Pinpoint the cell where the given text exists, returning its (x, y) midpoint coordinate. 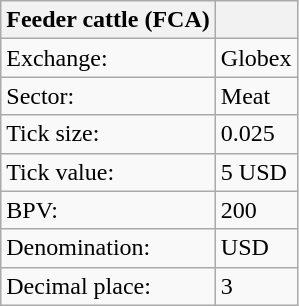
Meat (256, 96)
0.025 (256, 134)
Feeder cattle (FCA) (108, 20)
Decimal place: (108, 286)
Globex (256, 58)
Exchange: (108, 58)
200 (256, 210)
3 (256, 286)
BPV: (108, 210)
Denomination: (108, 248)
Tick size: (108, 134)
Sector: (108, 96)
Tick value: (108, 172)
5 USD (256, 172)
USD (256, 248)
